Return the [x, y] coordinate for the center point of the cell that contains the specified text.  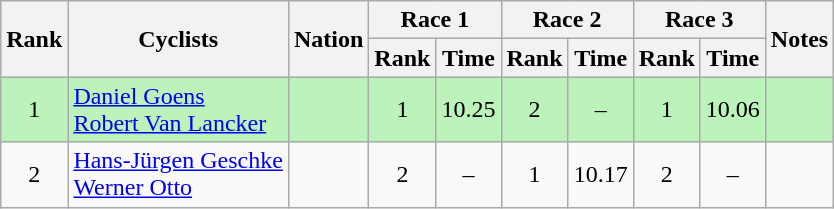
Notes [799, 39]
Hans-Jürgen GeschkeWerner Otto [178, 174]
Daniel GoensRobert Van Lancker [178, 110]
10.25 [468, 110]
10.17 [600, 174]
Cyclists [178, 39]
Race 1 [435, 20]
Race 3 [699, 20]
Race 2 [567, 20]
10.06 [732, 110]
Nation [328, 39]
